Capture the cell that displays the provided text and extract its [x, y] central coordinate. 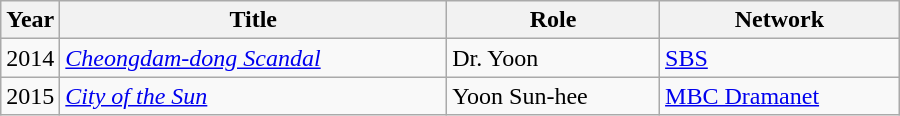
Yoon Sun-hee [554, 96]
Role [554, 20]
City of the Sun [254, 96]
MBC Dramanet [780, 96]
SBS [780, 58]
Dr. Yoon [554, 58]
2015 [30, 96]
2014 [30, 58]
Title [254, 20]
Year [30, 20]
Cheongdam-dong Scandal [254, 58]
Network [780, 20]
